Find where the given text appears and provide that cell's center as (X, Y) coordinate. 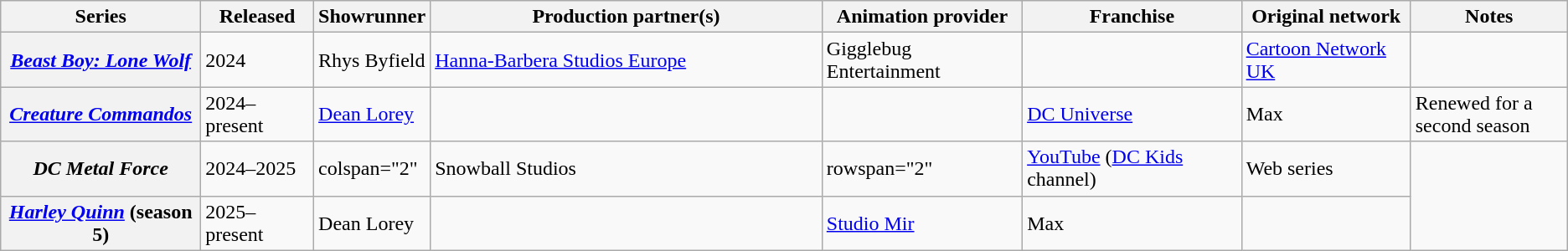
Beast Boy: Lone Wolf (101, 60)
Series (101, 17)
Released (258, 17)
Hanna-Barbera Studios Europe (627, 60)
Gigglebug Entertainment (921, 60)
YouTube (DC Kids channel) (1132, 169)
Animation provider (921, 17)
Harley Quinn (season 5) (101, 223)
Franchise (1132, 17)
Creature Commandos (101, 114)
rowspan="2" (921, 169)
Rhys Byfield (372, 60)
Showrunner (372, 17)
Renewed for a second season (1489, 114)
Notes (1489, 17)
Cartoon Network UK (1326, 60)
2025–present (258, 223)
2024–2025 (258, 169)
2024–present (258, 114)
DC Metal Force (101, 169)
Original network (1326, 17)
Production partner(s) (627, 17)
Snowball Studios (627, 169)
Web series (1326, 169)
DC Universe (1132, 114)
Studio Mir (921, 223)
2024 (258, 60)
colspan="2" (372, 169)
